Identify which cell holds the provided text, then report its [x, y] central coordinate. 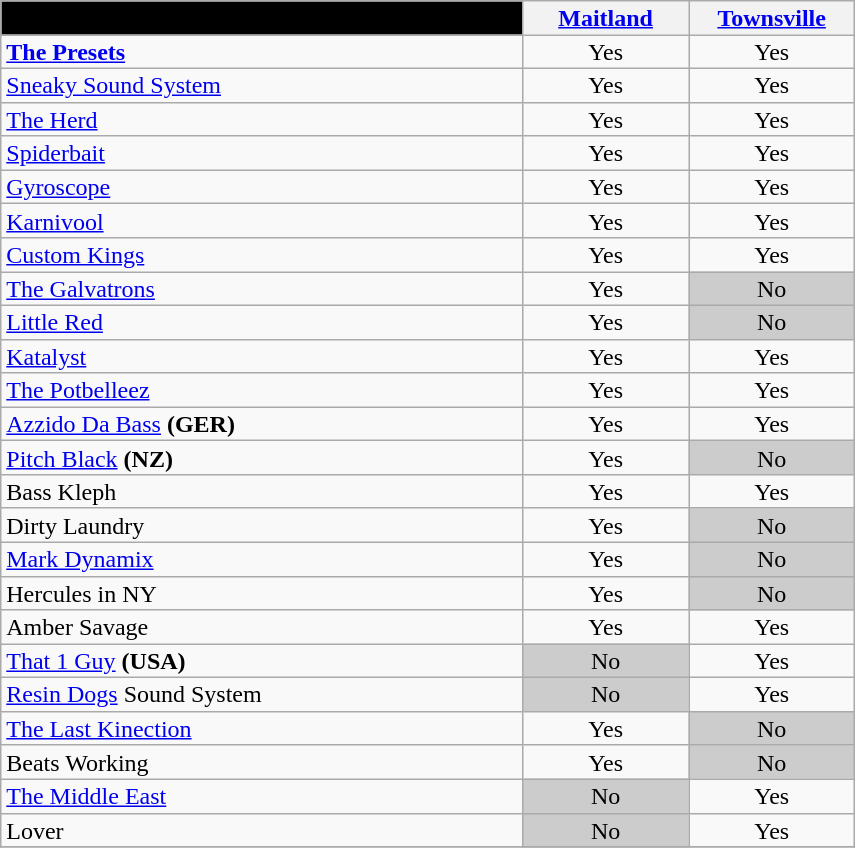
The Herd [262, 119]
Custom Kings [262, 255]
Azzido Da Bass (GER) [262, 424]
Pitch Black (NZ) [262, 458]
Hercules in NY [262, 593]
Bass Kleph [262, 492]
Resin Dogs Sound System [262, 695]
Townsville [772, 18]
Sneaky Sound System [262, 85]
The Middle East [262, 796]
Lover [262, 830]
Mark Dynamix [262, 559]
The Galvatrons [262, 289]
The Potbelleez [262, 390]
The Last Kinection [262, 728]
Spiderbait [262, 153]
Beats Working [262, 762]
Dirty Laundry [262, 525]
Little Red [262, 322]
The Presets [262, 52]
That 1 Guy (USA) [262, 661]
Katalyst [262, 356]
Amber Savage [262, 627]
Karnivool [262, 221]
Gyroscope [262, 187]
Maitland [606, 18]
